Search for the cell housing the specified text and yield its [x, y] center coordinate. 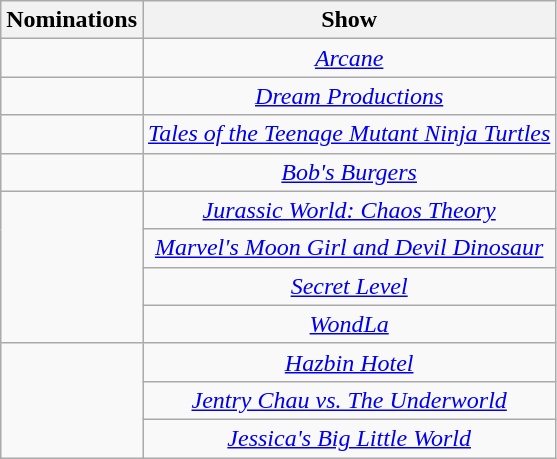
Show [348, 20]
Bob's Burgers [348, 172]
Jurassic World: Chaos Theory [348, 210]
Nominations [72, 20]
Hazbin Hotel [348, 362]
Arcane [348, 58]
Marvel's Moon Girl and Devil Dinosaur [348, 248]
Jessica's Big Little World [348, 438]
WondLa [348, 324]
Jentry Chau vs. The Underworld [348, 400]
Tales of the Teenage Mutant Ninja Turtles [348, 134]
Secret Level [348, 286]
Dream Productions [348, 96]
